Return (x, y) of the center of cell containing provided text 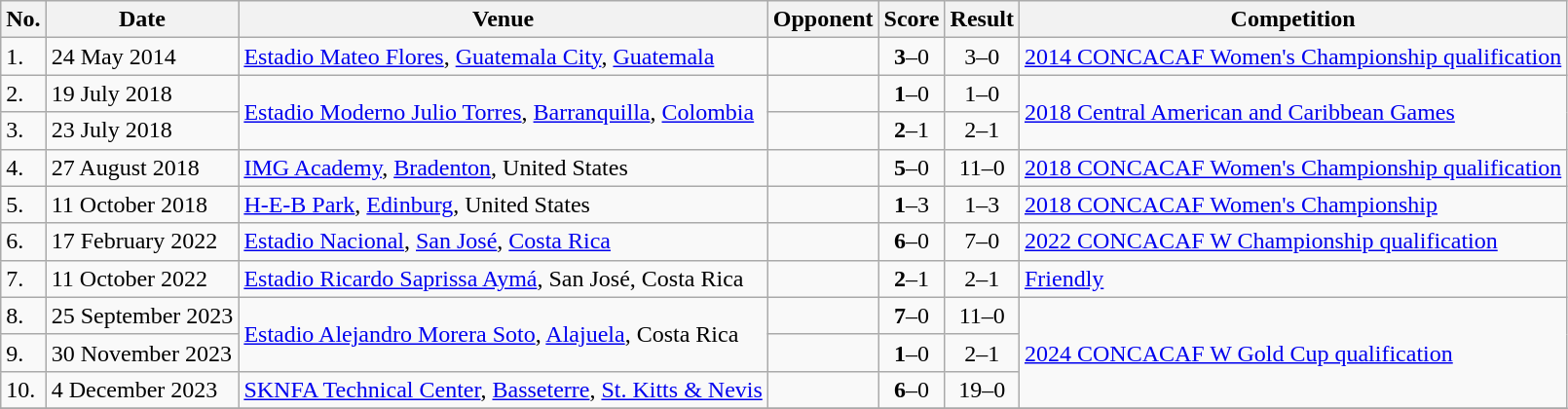
IMG Academy, Bradenton, United States (503, 167)
1. (23, 56)
Friendly (1292, 279)
2018 Central American and Caribbean Games (1292, 112)
Date (142, 19)
Competition (1292, 19)
Result (982, 19)
2018 CONCACAF Women's Championship (1292, 204)
Venue (503, 19)
3. (23, 130)
17 February 2022 (142, 242)
2014 CONCACAF Women's Championship qualification (1292, 56)
2. (23, 93)
No. (23, 19)
11 October 2018 (142, 204)
2018 CONCACAF Women's Championship qualification (1292, 167)
19 July 2018 (142, 93)
19–0 (982, 390)
30 November 2023 (142, 353)
7. (23, 279)
5–0 (912, 167)
24 May 2014 (142, 56)
SKNFA Technical Center, Basseterre, St. Kitts & Nevis (503, 390)
11 October 2022 (142, 279)
23 July 2018 (142, 130)
4. (23, 167)
Opponent (823, 19)
2024 CONCACAF W Gold Cup qualification (1292, 353)
Estadio Mateo Flores, Guatemala City, Guatemala (503, 56)
Estadio Alejandro Morera Soto, Alajuela, Costa Rica (503, 334)
Estadio Moderno Julio Torres, Barranquilla, Colombia (503, 112)
Estadio Nacional, San José, Costa Rica (503, 242)
5. (23, 204)
25 September 2023 (142, 316)
Estadio Ricardo Saprissa Aymá, San José, Costa Rica (503, 279)
4 December 2023 (142, 390)
27 August 2018 (142, 167)
9. (23, 353)
6. (23, 242)
2022 CONCACAF W Championship qualification (1292, 242)
H-E-B Park, Edinburg, United States (503, 204)
8. (23, 316)
10. (23, 390)
Score (912, 19)
